Pinpoint the cell where the given text exists, returning its [X, Y] midpoint coordinate. 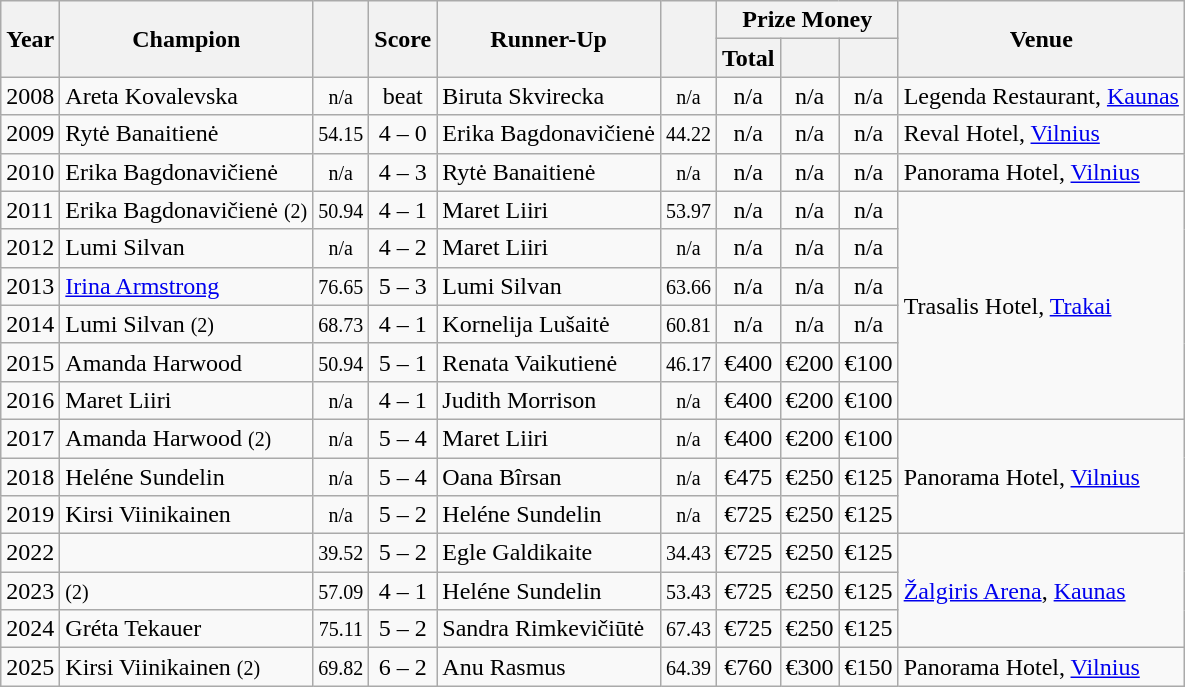
Runner-Up [549, 39]
2013 [30, 286]
Erika Bagdonavičienė (2) [186, 210]
5 – 3 [403, 286]
67.43 [688, 629]
4 – 3 [403, 172]
Score [403, 39]
Venue [1041, 39]
2019 [30, 515]
€760 [748, 667]
Champion [186, 39]
2022 [30, 553]
beat [403, 96]
Oana Bîrsan [549, 477]
75.11 [341, 629]
(2) [186, 591]
Sandra Rimkevičiūtė [549, 629]
2011 [30, 210]
39.52 [341, 553]
68.73 [341, 324]
Areta Kovalevska [186, 96]
60.81 [688, 324]
2018 [30, 477]
46.17 [688, 362]
Žalgiris Arena, Kaunas [1041, 591]
4 – 0 [403, 134]
2012 [30, 248]
2025 [30, 667]
2010 [30, 172]
2024 [30, 629]
€300 [810, 667]
Prize Money [807, 20]
63.66 [688, 286]
Lumi Silvan (2) [186, 324]
€150 [868, 667]
Legenda Restaurant, Kaunas [1041, 96]
Judith Morrison [549, 400]
2014 [30, 324]
69.82 [341, 667]
76.65 [341, 286]
Kirsi Viinikainen [186, 515]
6 – 2 [403, 667]
Kirsi Viinikainen (2) [186, 667]
Egle Galdikaite [549, 553]
53.97 [688, 210]
53.43 [688, 591]
Gréta Tekauer [186, 629]
2008 [30, 96]
2015 [30, 362]
2009 [30, 134]
44.22 [688, 134]
€475 [748, 477]
Anu Rasmus [549, 667]
Amanda Harwood (2) [186, 438]
34.43 [688, 553]
Trasalis Hotel, Trakai [1041, 305]
Total [748, 58]
5 – 1 [403, 362]
54.15 [341, 134]
Reval Hotel, Vilnius [1041, 134]
2023 [30, 591]
Year [30, 39]
Biruta Skvirecka [549, 96]
57.09 [341, 591]
Kornelija Lušaitė [549, 324]
4 – 2 [403, 248]
Renata Vaikutienė [549, 362]
2017 [30, 438]
2016 [30, 400]
Irina Armstrong [186, 286]
Amanda Harwood [186, 362]
64.39 [688, 667]
